Identify which cell holds the provided text, then report its [x, y] central coordinate. 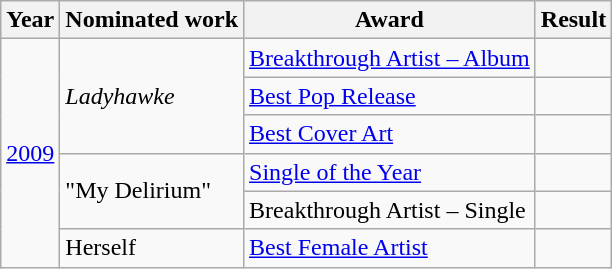
Year [30, 20]
Breakthrough Artist – Single [390, 210]
Ladyhawke [152, 96]
Result [573, 20]
"My Delirium" [152, 191]
Best Pop Release [390, 96]
Best Cover Art [390, 134]
Nominated work [152, 20]
Herself [152, 248]
Single of the Year [390, 172]
Breakthrough Artist – Album [390, 58]
Award [390, 20]
2009 [30, 153]
Best Female Artist [390, 248]
